From the cell containing the given text, extract its center point as [x, y] coordinate. 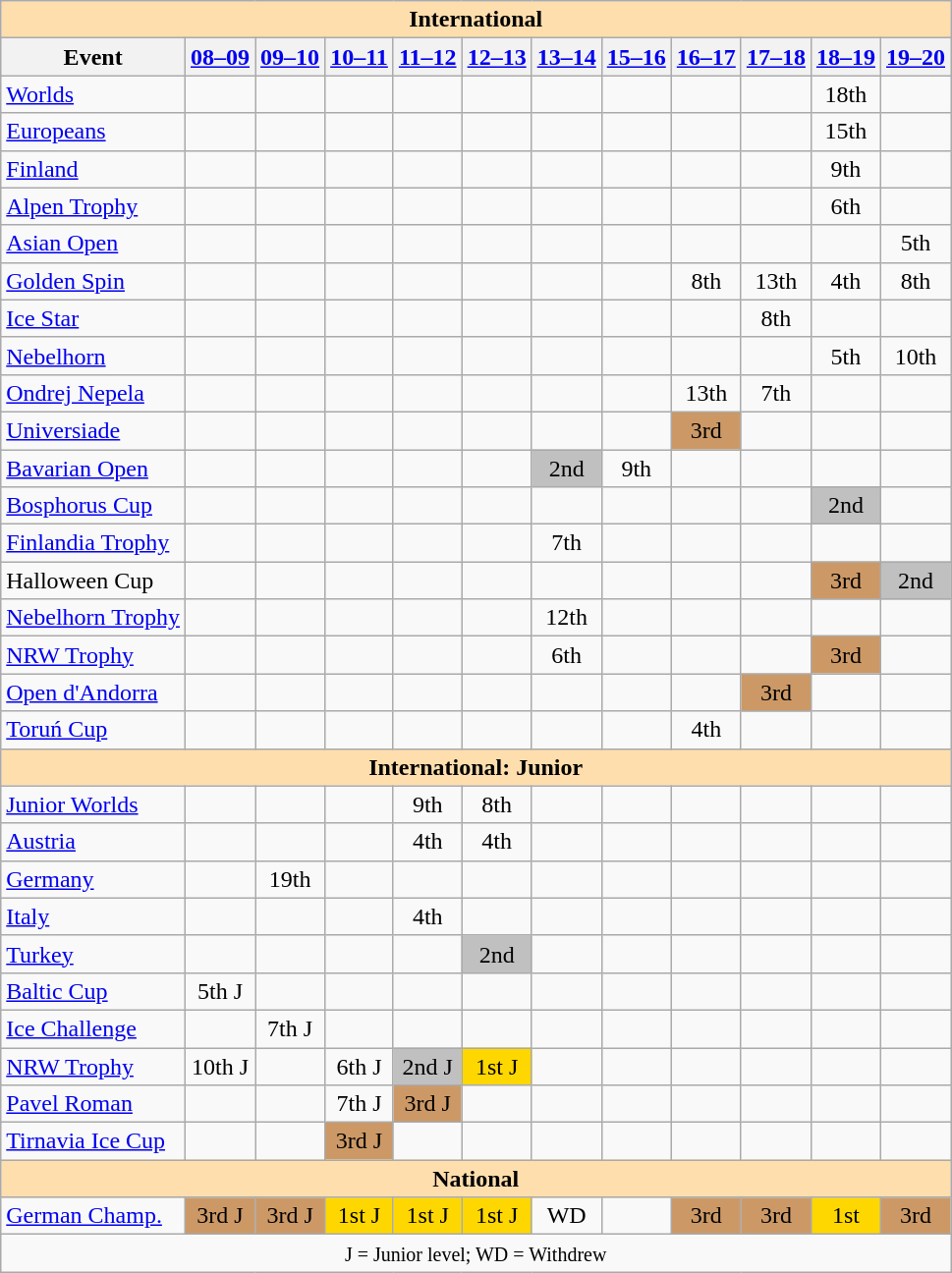
10th [916, 356]
18th [845, 94]
German Champ. [93, 1216]
Austria [93, 842]
2nd J [427, 1066]
11–12 [427, 57]
Ice Star [93, 318]
Alpen Trophy [93, 206]
Event [93, 57]
Bosphorus Cup [93, 506]
10th J [220, 1066]
Italy [93, 916]
Ice Challenge [93, 1028]
Bavarian Open [93, 469]
International: Junior [476, 767]
Europeans [93, 132]
International [476, 20]
Germany [93, 879]
5th J [220, 991]
17–18 [776, 57]
Finland [93, 169]
Toruń Cup [93, 730]
19th [291, 879]
13–14 [566, 57]
19–20 [916, 57]
Turkey [93, 954]
Nebelhorn Trophy [93, 618]
15th [845, 132]
16–17 [705, 57]
1st [845, 1216]
18–19 [845, 57]
Tirnavia Ice Cup [93, 1141]
Junior Worlds [93, 804]
Finlandia Trophy [93, 543]
Golden Spin [93, 281]
09–10 [291, 57]
6th J [360, 1066]
Asian Open [93, 244]
Nebelhorn [93, 356]
12th [566, 618]
Worlds [93, 94]
WD [566, 1216]
12–13 [497, 57]
Universiade [93, 430]
Baltic Cup [93, 991]
Pavel Roman [93, 1104]
Halloween Cup [93, 581]
National [476, 1179]
Open d'Andorra [93, 692]
J = Junior level; WD = Withdrew [476, 1253]
08–09 [220, 57]
15–16 [637, 57]
10–11 [360, 57]
Ondrej Nepela [93, 393]
